Find where the given text appears and provide that cell's center as (x, y) coordinate. 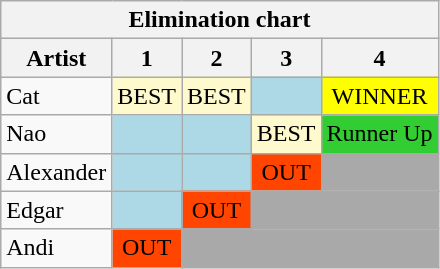
Elimination chart (220, 20)
Andi (56, 248)
Cat (56, 96)
Nao (56, 134)
WINNER (380, 96)
2 (217, 58)
Alexander (56, 172)
4 (380, 58)
3 (286, 58)
Edgar (56, 210)
Artist (56, 58)
Runner Up (380, 134)
1 (147, 58)
